Search for the cell housing the specified text and yield its (X, Y) center coordinate. 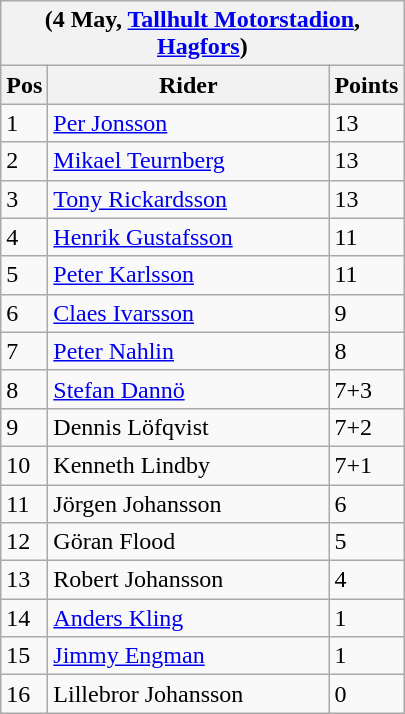
Tony Rickardsson (188, 199)
Per Jonsson (188, 123)
Mikael Teurnberg (188, 161)
Peter Nahlin (188, 351)
Jörgen Johansson (188, 503)
(4 May, Tallhult Motorstadion, Hagfors) (202, 34)
12 (24, 542)
Points (366, 85)
Göran Flood (188, 542)
14 (24, 618)
Lillebror Johansson (188, 694)
0 (366, 694)
Jimmy Engman (188, 656)
15 (24, 656)
Robert Johansson (188, 580)
Dennis Löfqvist (188, 427)
10 (24, 465)
7+2 (366, 427)
2 (24, 161)
Claes Ivarsson (188, 313)
Anders Kling (188, 618)
Pos (24, 85)
Rider (188, 85)
Peter Karlsson (188, 275)
Kenneth Lindby (188, 465)
16 (24, 694)
7+1 (366, 465)
7+3 (366, 389)
7 (24, 351)
3 (24, 199)
Stefan Dannö (188, 389)
Henrik Gustafsson (188, 237)
